Capture the cell that displays the provided text and extract its (x, y) central coordinate. 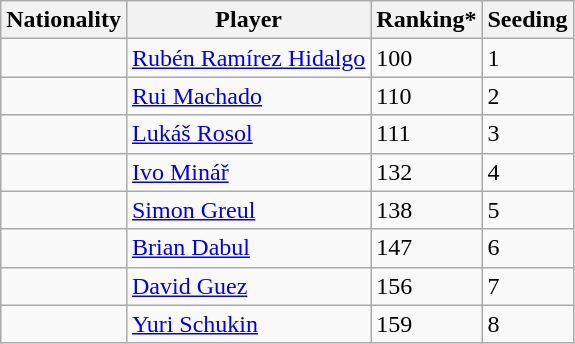
Nationality (64, 20)
Rubén Ramírez Hidalgo (248, 58)
1 (528, 58)
138 (426, 210)
David Guez (248, 286)
2 (528, 96)
Lukáš Rosol (248, 134)
Brian Dabul (248, 248)
132 (426, 172)
Ranking* (426, 20)
111 (426, 134)
Seeding (528, 20)
5 (528, 210)
Player (248, 20)
6 (528, 248)
159 (426, 324)
Rui Machado (248, 96)
147 (426, 248)
8 (528, 324)
7 (528, 286)
110 (426, 96)
Ivo Minář (248, 172)
Yuri Schukin (248, 324)
Simon Greul (248, 210)
3 (528, 134)
156 (426, 286)
100 (426, 58)
4 (528, 172)
